Return the (x, y) coordinate for the center point of the cell that contains the specified text.  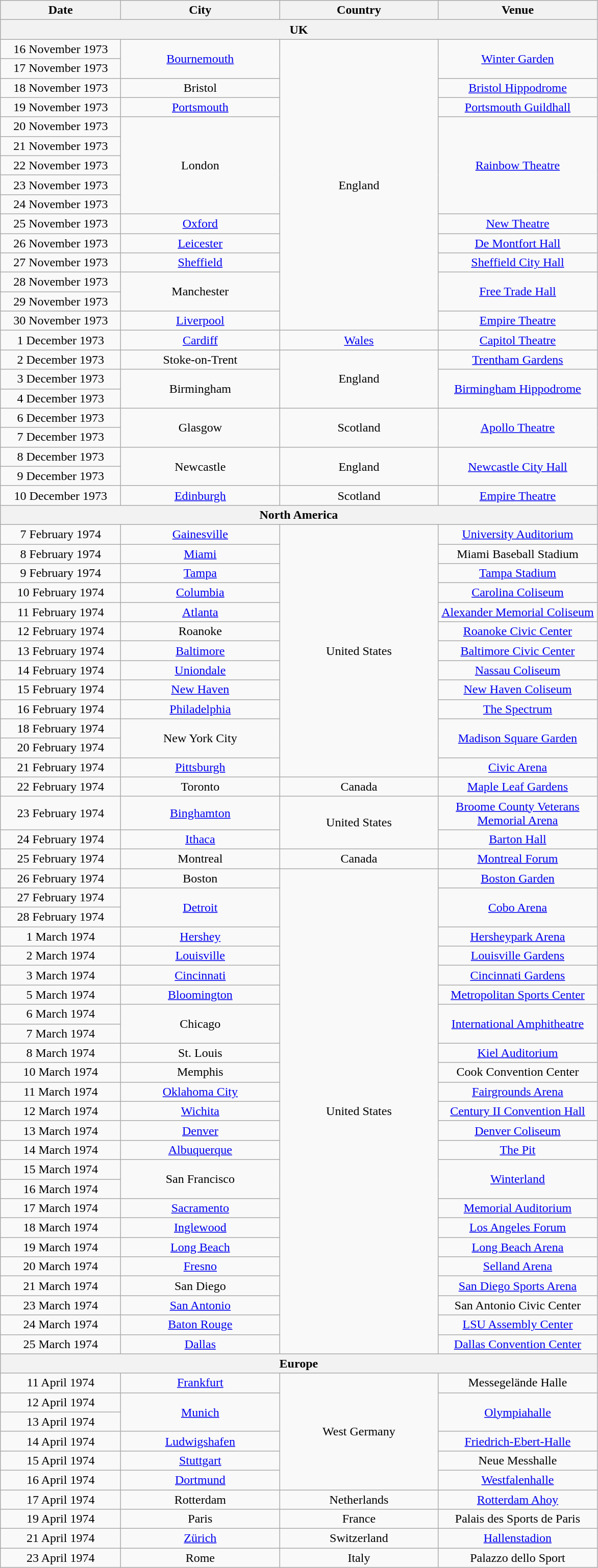
30 November 1973 (61, 321)
22 November 1973 (61, 165)
23 November 1973 (61, 185)
Long Beach (200, 1247)
21 March 1974 (61, 1286)
San Diego (200, 1286)
20 March 1974 (61, 1267)
Memphis (200, 1072)
18 March 1974 (61, 1228)
De Montfort Hall (517, 243)
Free Trade Hall (517, 292)
Stoke-on-Trent (200, 360)
St. Louis (200, 1053)
11 April 1974 (61, 1383)
20 November 1973 (61, 127)
Civic Arena (517, 767)
Sheffield City Hall (517, 263)
Tampa (200, 573)
Atlanta (200, 612)
Roanoke Civic Center (517, 631)
Rotterdam Ahoy (517, 1499)
North America (299, 515)
5 March 1974 (61, 995)
11 March 1974 (61, 1092)
Louisville Gardens (517, 956)
Cincinnati Gardens (517, 975)
London (200, 165)
Edinburgh (200, 495)
Netherlands (359, 1499)
Broome County Veterans Memorial Arena (517, 813)
19 April 1974 (61, 1519)
Dallas Convention Center (517, 1344)
Selland Arena (517, 1267)
Ludwigshafen (200, 1441)
Baton Rouge (200, 1325)
Sacramento (200, 1208)
28 November 1973 (61, 282)
Tampa Stadium (517, 573)
17 April 1974 (61, 1499)
10 February 1974 (61, 593)
Switzerland (359, 1538)
Cook Convention Center (517, 1072)
Neue Messhalle (517, 1460)
Ithaca (200, 839)
Capitol Theatre (517, 340)
19 November 1973 (61, 107)
26 November 1973 (61, 243)
Roanoke (200, 631)
25 November 1973 (61, 223)
15 April 1974 (61, 1460)
Sheffield (200, 263)
Westfalenhalle (517, 1480)
Cardiff (200, 340)
1 December 1973 (61, 340)
18 February 1974 (61, 728)
Albuquerque (200, 1150)
Winter Garden (517, 59)
23 April 1974 (61, 1558)
LSU Assembly Center (517, 1325)
Montreal (200, 858)
Country (359, 10)
Miami (200, 553)
1 March 1974 (61, 937)
17 March 1974 (61, 1208)
Hallenstadion (517, 1538)
Alexander Memorial Coliseum (517, 612)
Wichita (200, 1111)
9 December 1973 (61, 476)
12 April 1974 (61, 1402)
Los Angeles Forum (517, 1228)
Newcastle City Hall (517, 466)
3 December 1973 (61, 379)
San Antonio (200, 1305)
7 December 1973 (61, 437)
Carolina Coliseum (517, 593)
Baltimore (200, 651)
21 February 1974 (61, 767)
Apollo Theatre (517, 427)
Maple Leaf Gardens (517, 787)
13 March 1974 (61, 1130)
Liverpool (200, 321)
Hershey (200, 937)
8 December 1973 (61, 457)
Rotterdam (200, 1499)
23 February 1974 (61, 813)
Dallas (200, 1344)
Boston (200, 878)
Rome (200, 1558)
2 December 1973 (61, 360)
Rainbow Theatre (517, 165)
14 March 1974 (61, 1150)
Zürich (200, 1538)
Montreal Forum (517, 858)
Hersheypark Arena (517, 937)
12 March 1974 (61, 1111)
Olympiahalle (517, 1412)
Wales (359, 340)
Bristol Hippodrome (517, 88)
Toronto (200, 787)
8 February 1974 (61, 553)
France (359, 1519)
Chicago (200, 1024)
Madison Square Garden (517, 738)
13 February 1974 (61, 651)
Long Beach Arena (517, 1247)
Palazzo dello Sport (517, 1558)
4 December 1973 (61, 398)
Leicester (200, 243)
Baltimore Civic Center (517, 651)
24 February 1974 (61, 839)
26 February 1974 (61, 878)
Metropolitan Sports Center (517, 995)
Bristol (200, 88)
Nassau Coliseum (517, 670)
2 March 1974 (61, 956)
Friedrich-Ebert-Halle (517, 1441)
The Pit (517, 1150)
24 March 1974 (61, 1325)
Bournemouth (200, 59)
Barton Hall (517, 839)
Stuttgart (200, 1460)
International Amphitheatre (517, 1024)
21 November 1973 (61, 146)
Messegelände Halle (517, 1383)
Frankfurt (200, 1383)
Glasgow (200, 427)
San Antonio Civic Center (517, 1305)
Cincinnati (200, 975)
Louisville (200, 956)
19 March 1974 (61, 1247)
3 March 1974 (61, 975)
16 March 1974 (61, 1189)
Venue (517, 10)
New Theatre (517, 223)
Italy (359, 1558)
12 February 1974 (61, 631)
Miami Baseball Stadium (517, 553)
Europe (299, 1363)
Birmingham Hippodrome (517, 389)
Denver (200, 1130)
15 March 1974 (61, 1169)
8 March 1974 (61, 1053)
Philadelphia (200, 709)
Date (61, 10)
16 November 1973 (61, 49)
17 November 1973 (61, 68)
Detroit (200, 907)
6 March 1974 (61, 1014)
Gainesville (200, 534)
16 February 1974 (61, 709)
Columbia (200, 593)
Memorial Auditorium (517, 1208)
24 November 1973 (61, 204)
Bloomington (200, 995)
San Diego Sports Arena (517, 1286)
Palais des Sports de Paris (517, 1519)
Oxford (200, 223)
7 February 1974 (61, 534)
25 March 1974 (61, 1344)
Paris (200, 1519)
6 December 1973 (61, 418)
University Auditorium (517, 534)
San Francisco (200, 1179)
Portsmouth Guildhall (517, 107)
9 February 1974 (61, 573)
Birmingham (200, 389)
The Spectrum (517, 709)
Fairgrounds Arena (517, 1092)
Winterland (517, 1179)
10 March 1974 (61, 1072)
Boston Garden (517, 878)
Dortmund (200, 1480)
Portsmouth (200, 107)
Manchester (200, 292)
25 February 1974 (61, 858)
Newcastle (200, 466)
West Germany (359, 1431)
Cobo Arena (517, 907)
Binghamton (200, 813)
Fresno (200, 1267)
28 February 1974 (61, 917)
Munich (200, 1412)
21 April 1974 (61, 1538)
Denver Coliseum (517, 1130)
7 March 1974 (61, 1033)
14 April 1974 (61, 1441)
29 November 1973 (61, 301)
18 November 1973 (61, 88)
UK (299, 30)
Century II Convention Hall (517, 1111)
13 April 1974 (61, 1422)
Pittsburgh (200, 767)
20 February 1974 (61, 748)
10 December 1973 (61, 495)
New Haven Coliseum (517, 690)
15 February 1974 (61, 690)
Oklahoma City (200, 1092)
New York City (200, 738)
Uniondale (200, 670)
11 February 1974 (61, 612)
Kiel Auditorium (517, 1053)
New Haven (200, 690)
14 February 1974 (61, 670)
23 March 1974 (61, 1305)
27 February 1974 (61, 898)
Inglewood (200, 1228)
22 February 1974 (61, 787)
Trentham Gardens (517, 360)
City (200, 10)
16 April 1974 (61, 1480)
27 November 1973 (61, 263)
